Provide the [x, y] coordinate of the cell's center where the given text is located.  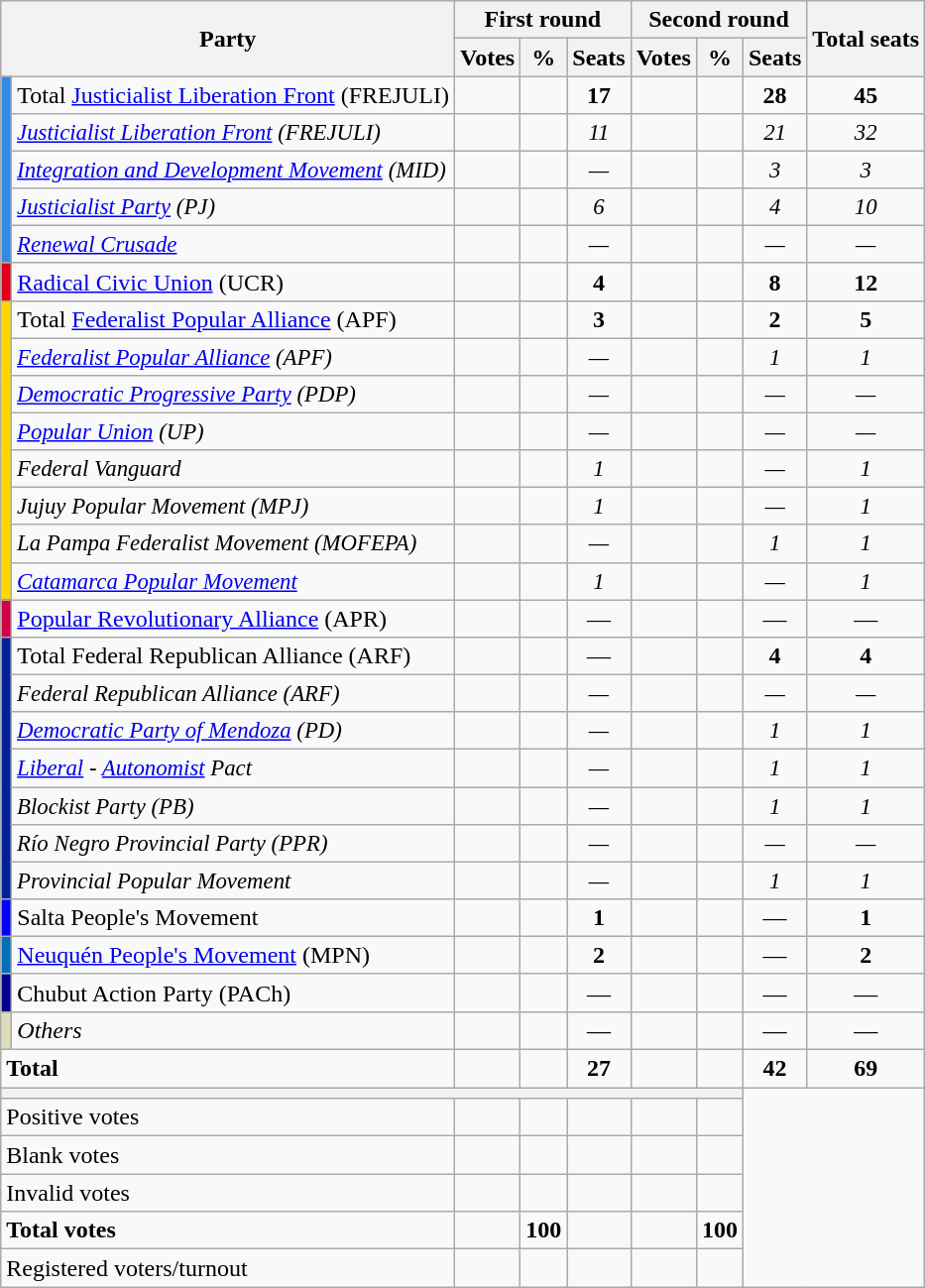
Popular Union (UP) [234, 432]
Registered voters/turnout [228, 1268]
First round [543, 20]
10 [867, 207]
Democratic Progressive Party (PDP) [234, 395]
Jujuy Popular Movement (MPJ) [234, 507]
32 [867, 133]
Others [234, 1030]
Liberal - Autonomist Pact [234, 768]
Blank votes [228, 1155]
Renewal Crusade [234, 245]
Integration and Development Movement (MID) [234, 171]
12 [867, 282]
Total Federal Republican Alliance (ARF) [234, 656]
5 [867, 319]
Party [228, 39]
Positive votes [228, 1117]
Justicialist Liberation Front (FREJULI) [234, 133]
Neuquén People's Movement (MPN) [234, 955]
28 [774, 95]
27 [599, 1069]
Total Federalist Popular Alliance (APF) [234, 319]
Total votes [228, 1230]
8 [774, 282]
6 [599, 207]
Second round [719, 20]
Federal Republican Alliance (ARF) [234, 694]
Justicialist Party (PJ) [234, 207]
Total [228, 1069]
Total Justicialist Liberation Front (FREJULI) [234, 95]
Democratic Party of Mendoza (PD) [234, 731]
Chubut Action Party (PACh) [234, 993]
Río Negro Provincial Party (PPR) [234, 843]
Radical Civic Union (UCR) [234, 282]
69 [867, 1069]
Invalid votes [228, 1193]
Federalist Popular Alliance (APF) [234, 357]
45 [867, 95]
Total seats [867, 39]
Blockist Party (PB) [234, 806]
Federal Vanguard [234, 469]
21 [774, 133]
17 [599, 95]
Provincial Popular Movement [234, 880]
11 [599, 133]
42 [774, 1069]
Catamarca Popular Movement [234, 581]
Salta People's Movement [234, 917]
La Pampa Federalist Movement (MOFEPA) [234, 543]
Popular Revolutionary Alliance (APR) [234, 619]
